Locate the cell with the specified text and output its [x, y] center coordinate. 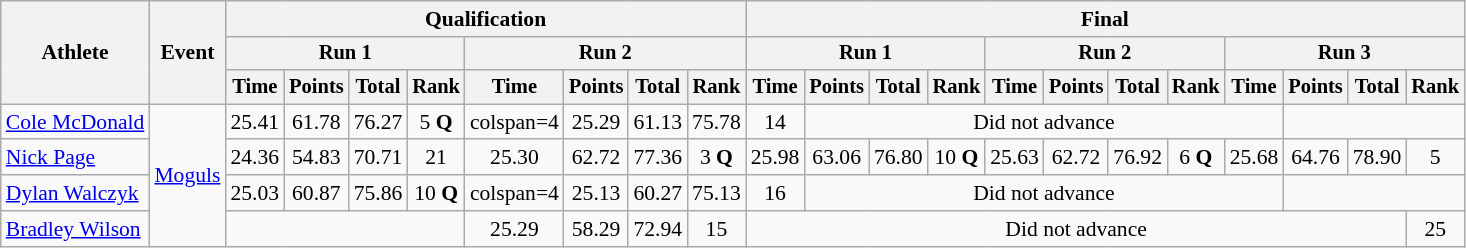
61.78 [316, 122]
Dylan Walczyk [76, 193]
15 [716, 229]
Moguls [187, 175]
Bradley Wilson [76, 229]
25.98 [776, 158]
25.63 [1014, 158]
75.86 [378, 193]
76.27 [378, 122]
Nick Page [76, 158]
78.90 [1378, 158]
63.06 [836, 158]
Cole McDonald [76, 122]
Final [1105, 19]
24.36 [254, 158]
77.36 [658, 158]
25.30 [514, 158]
75.78 [716, 122]
58.29 [596, 229]
5 [1435, 158]
75.13 [716, 193]
72.94 [658, 229]
14 [776, 122]
Event [187, 52]
70.71 [378, 158]
Athlete [76, 52]
25.03 [254, 193]
6 Q [1196, 158]
16 [776, 193]
76.80 [898, 158]
61.13 [658, 122]
25 [1435, 229]
25.68 [1254, 158]
76.92 [1138, 158]
Run 3 [1344, 54]
25.41 [254, 122]
Qualification [485, 19]
21 [436, 158]
60.27 [658, 193]
54.83 [316, 158]
5 Q [436, 122]
60.87 [316, 193]
64.76 [1315, 158]
25.13 [596, 193]
3 Q [716, 158]
